Detect which cell encompasses the target text, then output its (x, y) center coordinate. 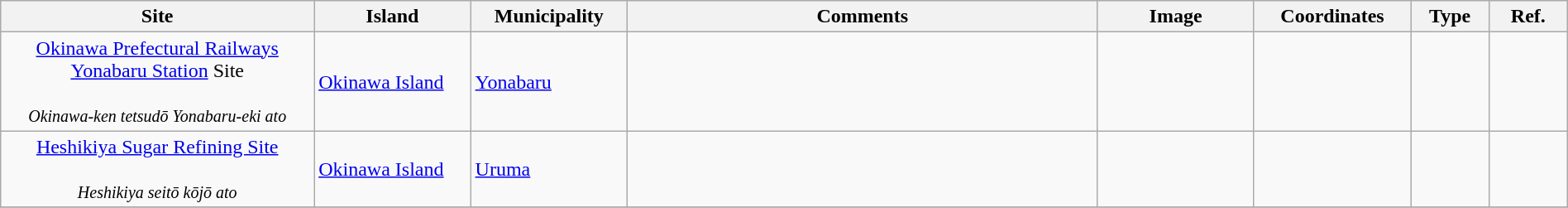
Image (1176, 17)
Yonabaru (549, 81)
Island (392, 17)
Ref. (1528, 17)
Comments (863, 17)
Coordinates (1331, 17)
Site (157, 17)
Type (1451, 17)
Okinawa Prefectural Railways Yonabaru Station SiteOkinawa-ken tetsudō Yonabaru-eki ato (157, 81)
Heshikiya Sugar Refining SiteHeshikiya seitō kōjō ato (157, 169)
Municipality (549, 17)
Uruma (549, 169)
